Provide the [x, y] coordinate of the cell's center where the given text is located.  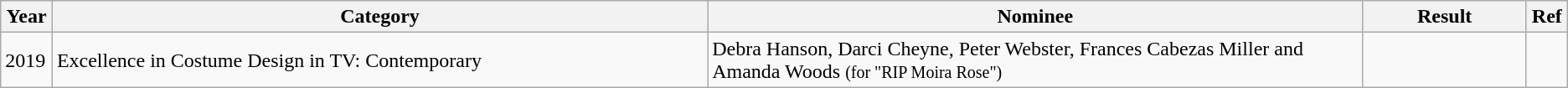
2019 [27, 60]
Debra Hanson, Darci Cheyne, Peter Webster, Frances Cabezas Miller and Amanda Woods (for "RIP Moira Rose") [1035, 60]
Ref [1546, 17]
Year [27, 17]
Result [1445, 17]
Category [379, 17]
Excellence in Costume Design in TV: Contemporary [379, 60]
Nominee [1035, 17]
